Scan for the cell matching the given text and deliver its [x, y] coordinate at center. 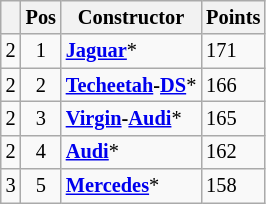
166 [233, 85]
Mercedes* [131, 186]
171 [233, 51]
Points [233, 17]
4 [41, 152]
Virgin-Audi* [131, 118]
Jaguar* [131, 51]
5 [41, 186]
1 [41, 51]
Constructor [131, 17]
162 [233, 152]
Techeetah-DS* [131, 85]
Audi* [131, 152]
165 [233, 118]
Pos [41, 17]
158 [233, 186]
